Search for the cell housing the specified text and yield its [x, y] center coordinate. 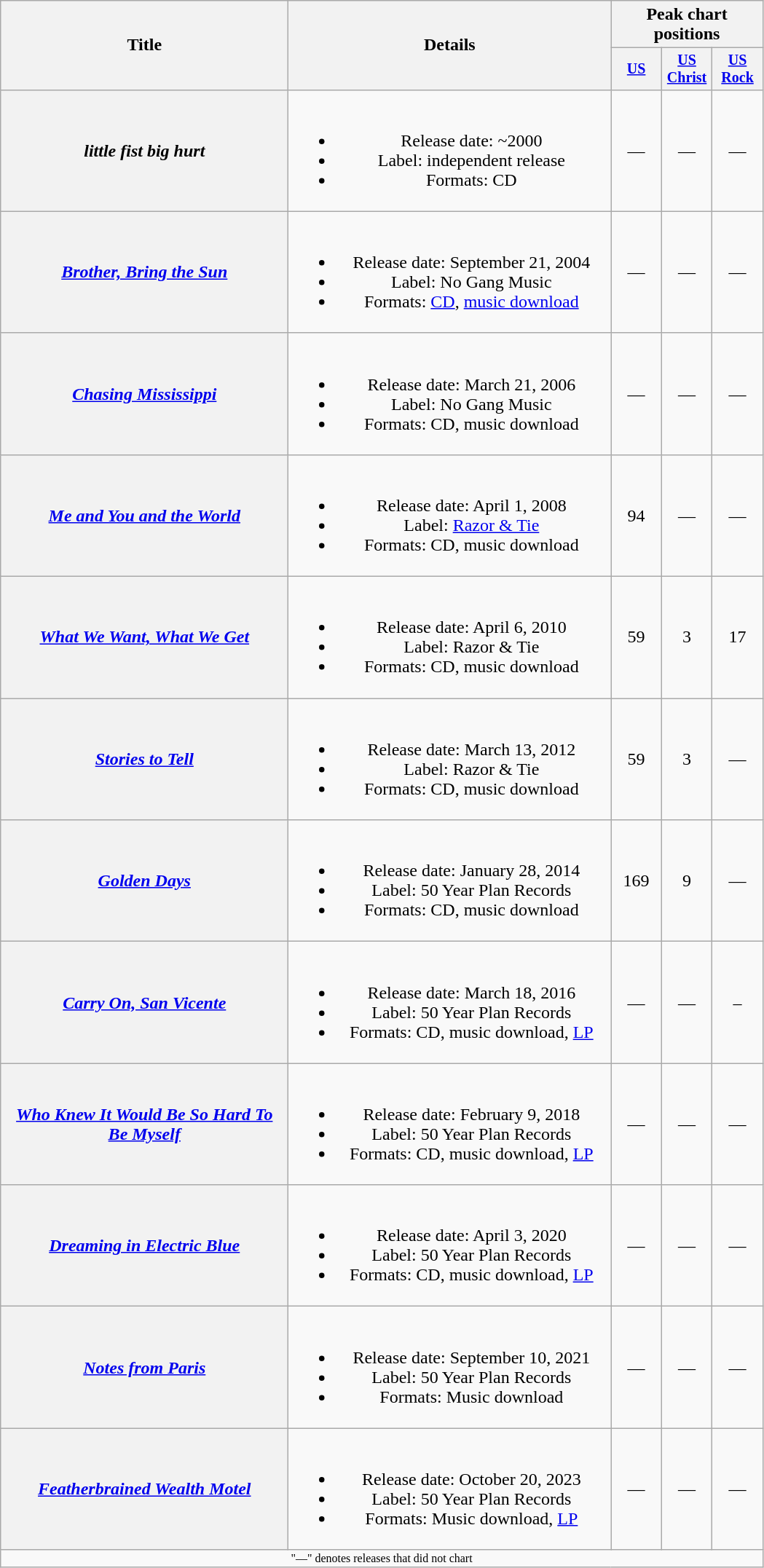
169 [637, 881]
Release date: April 1, 2008Label: Razor & TieFormats: CD, music download [450, 516]
Golden Days [144, 881]
Who Knew It Would Be So Hard To Be Myself [144, 1124]
Notes from Paris [144, 1368]
17 [737, 638]
Carry On, San Vicente [144, 1002]
little fist big hurt [144, 150]
US Rock [737, 68]
Featherbrained Wealth Motel [144, 1489]
Chasing Mississippi [144, 393]
US Christ [686, 68]
"—" denotes releases that did not chart [382, 1559]
Peak chart positions [687, 25]
Release date: March 18, 2016Label: 50 Year Plan RecordsFormats: CD, music download, LP [450, 1002]
Dreaming in Electric Blue [144, 1245]
Release date: February 9, 2018Label: 50 Year Plan RecordsFormats: CD, music download, LP [450, 1124]
Details [450, 45]
Release date: March 21, 2006Label: No Gang MusicFormats: CD, music download [450, 393]
Release date: September 10, 2021Label: 50 Year Plan RecordsFormats: Music download [450, 1368]
– [737, 1002]
Release date: October 20, 2023Label: 50 Year Plan RecordsFormats: Music download, LP [450, 1489]
Release date: April 3, 2020Label: 50 Year Plan RecordsFormats: CD, music download, LP [450, 1245]
94 [637, 516]
Stories to Tell [144, 759]
What We Want, What We Get [144, 638]
Release date: April 6, 2010Label: Razor & TieFormats: CD, music download [450, 638]
9 [686, 881]
Release date: September 21, 2004Label: No Gang MusicFormats: CD, music download [450, 272]
Release date: January 28, 2014Label: 50 Year Plan RecordsFormats: CD, music download [450, 881]
Brother, Bring the Sun [144, 272]
Title [144, 45]
Me and You and the World [144, 516]
US [637, 68]
Release date: March 13, 2012Label: Razor & TieFormats: CD, music download [450, 759]
Release date: ~2000Label: independent releaseFormats: CD [450, 150]
